Detect which cell encompasses the target text, then output its (x, y) center coordinate. 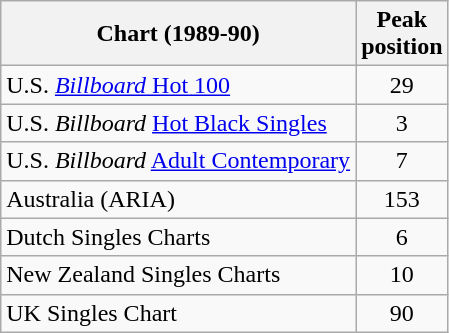
Australia (ARIA) (178, 199)
U.S. Billboard Adult Contemporary (178, 161)
Chart (1989-90) (178, 34)
29 (402, 85)
3 (402, 123)
Peakposition (402, 34)
7 (402, 161)
90 (402, 313)
U.S. Billboard Hot 100 (178, 85)
6 (402, 237)
153 (402, 199)
10 (402, 275)
Dutch Singles Charts (178, 237)
UK Singles Chart (178, 313)
U.S. Billboard Hot Black Singles (178, 123)
New Zealand Singles Charts (178, 275)
